Return the [X, Y] coordinate for the center point of the cell that contains the specified text.  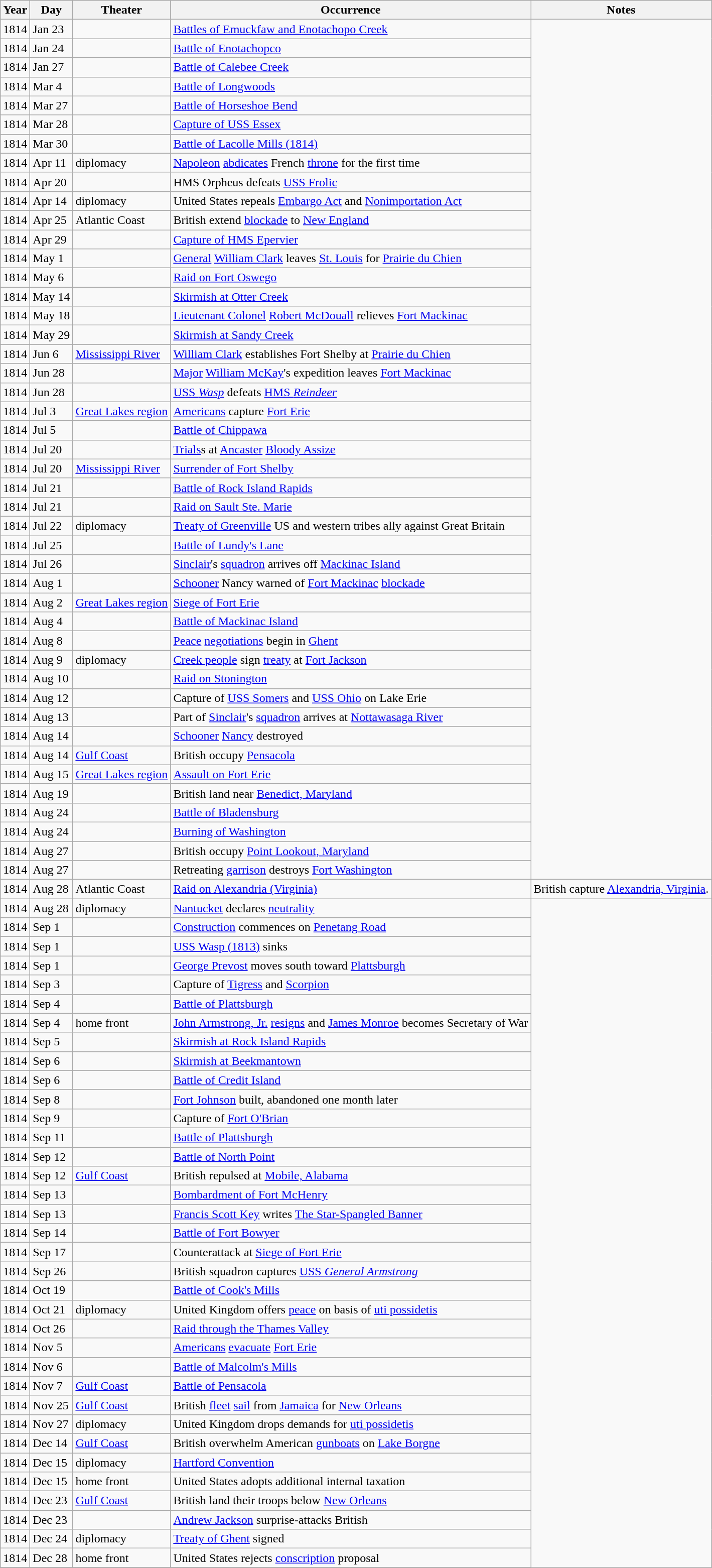
Sep 26 [51, 1271]
Battle of Enotachopco [351, 48]
Assault on Fort Erie [351, 774]
Retreating garrison destroys Fort Washington [351, 870]
USS Wasp (1813) sinks [351, 946]
Battle of Horseshoe Bend [351, 105]
Apr 25 [51, 220]
Schooner Nancy warned of Fort Mackinac blockade [351, 583]
Battle of Mackinac Island [351, 622]
Battle of Chippawa [351, 430]
Sep 11 [51, 1137]
Burning of Washington [351, 831]
Counterattack at Siege of Fort Erie [351, 1252]
May 6 [51, 278]
British repulsed at Mobile, Alabama [351, 1176]
Aug 19 [51, 793]
Jul 22 [51, 526]
Mar 4 [51, 86]
Nov 6 [51, 1367]
George Prevost moves south toward Plattsburgh [351, 966]
Jul 26 [51, 564]
Aug 12 [51, 698]
May 18 [51, 316]
Mar 30 [51, 144]
Skirmish at Beekmantown [351, 1061]
British squadron captures USS General Armstrong [351, 1271]
General William Clark leaves St. Louis for Prairie du Chien [351, 259]
Day [51, 10]
Aug 13 [51, 717]
Aug 15 [51, 774]
Sinclair's squadron arrives off Mackinac Island [351, 564]
Theater [121, 10]
British occupy Pensacola [351, 755]
Raid on Alexandria (Virginia) [351, 889]
Dec 24 [51, 1539]
Battles of Emuckfaw and Enotachopo Creek [351, 29]
Bombardment of Fort McHenry [351, 1195]
Occurrence [351, 10]
United States repeals Embargo Act and Nonimportation Act [351, 201]
Jan 24 [51, 48]
British extend blockade to New England [351, 220]
Aug 10 [51, 679]
Fort Johnson built, abandoned one month later [351, 1099]
Dec 28 [51, 1558]
John Armstrong, Jr. resigns and James Monroe becomes Secretary of War [351, 1023]
Battle of Rock Island Rapids [351, 488]
Sep 9 [51, 1118]
HMS Orpheus defeats USS Frolic [351, 182]
British overwhelm American gunboats on Lake Borgne [351, 1443]
United States rejects conscription proposal [351, 1558]
May 14 [51, 297]
May 29 [51, 335]
Year [15, 10]
Jul 5 [51, 430]
Apr 14 [51, 201]
Aug 4 [51, 622]
Trialss at Ancaster Bloody Assize [351, 449]
Schooner Nancy destroyed [351, 736]
Nov 7 [51, 1386]
May 1 [51, 259]
Sep 14 [51, 1233]
Jul 3 [51, 411]
Siege of Fort Erie [351, 602]
Battle of Malcolm's Mills [351, 1367]
Sep 5 [51, 1042]
Creek people sign treaty at Fort Jackson [351, 660]
Americans capture Fort Erie [351, 411]
British occupy Point Lookout, Maryland [351, 851]
Capture of Tigress and Scorpion [351, 985]
Sep 17 [51, 1252]
British fleet sail from Jamaica for New Orleans [351, 1405]
Apr 11 [51, 163]
Sep 3 [51, 985]
USS Wasp defeats HMS Reindeer [351, 392]
Nov 27 [51, 1424]
Raid on Sault Ste. Marie [351, 507]
Part of Sinclair's squadron arrives at Nottawasaga River [351, 717]
United Kingdom drops demands for uti possidetis [351, 1424]
Hartford Convention [351, 1463]
Battle of Pensacola [351, 1386]
Capture of USS Essex [351, 125]
Major William McKay's expedition leaves Fort Mackinac [351, 373]
United Kingdom offers peace on basis of uti possidetis [351, 1309]
Nantucket declares neutrality [351, 908]
Capture of Fort O'Brian [351, 1118]
Skirmish at Rock Island Rapids [351, 1042]
Jan 23 [51, 29]
Treaty of Greenville US and western tribes ally against Great Britain [351, 526]
Battle of Credit Island [351, 1080]
British land near Benedict, Maryland [351, 793]
Battle of Lacolle Mills (1814) [351, 144]
Andrew Jackson surprise-attacks British [351, 1520]
British land their troops below New Orleans [351, 1501]
Notes [621, 10]
Napoleon abdicates French throne for the first time [351, 163]
Raid on Stonington [351, 679]
United States adopts additional internal taxation [351, 1482]
Capture of USS Somers and USS Ohio on Lake Erie [351, 698]
British capture Alexandria, Virginia. [621, 889]
Skirmish at Sandy Creek [351, 335]
Battle of Lundy's Lane [351, 545]
Francis Scott Key writes The Star-Spangled Banner [351, 1214]
Apr 29 [51, 239]
Mar 27 [51, 105]
Skirmish at Otter Creek [351, 297]
Construction commences on Penetang Road [351, 927]
Peace negotiations begin in Ghent [351, 641]
Aug 9 [51, 660]
Jan 27 [51, 67]
Dec 14 [51, 1443]
Apr 20 [51, 182]
Mar 28 [51, 125]
Oct 26 [51, 1329]
Lieutenant Colonel Robert McDouall relieves Fort Mackinac [351, 316]
Battle of Cook's Mills [351, 1290]
Aug 2 [51, 602]
Americans evacuate Fort Erie [351, 1348]
Battle of North Point [351, 1156]
Aug 8 [51, 641]
Battle of Calebee Creek [351, 67]
Oct 19 [51, 1290]
Nov 25 [51, 1405]
Aug 1 [51, 583]
Battle of Bladensburg [351, 812]
Jul 25 [51, 545]
Battle of Fort Bowyer [351, 1233]
Capture of HMS Epervier [351, 239]
Raid on Fort Oswego [351, 278]
Jun 6 [51, 354]
Nov 5 [51, 1348]
Sep 8 [51, 1099]
Surrender of Fort Shelby [351, 468]
Oct 21 [51, 1309]
Battle of Longwoods [351, 86]
Treaty of Ghent signed [351, 1539]
William Clark establishes Fort Shelby at Prairie du Chien [351, 354]
Raid through the Thames Valley [351, 1329]
